Pinpoint the cell where the given text exists, returning its (x, y) midpoint coordinate. 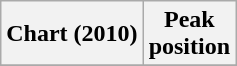
Chart (2010) (72, 34)
Peakposition (189, 34)
